Output the [x, y] coordinate of the center of the cell containing the given text.  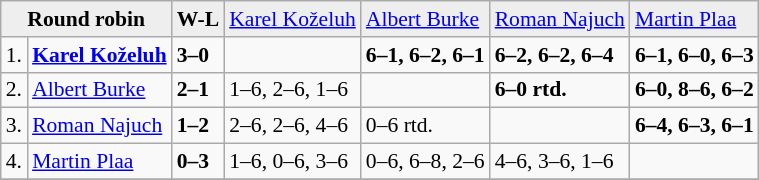
6–0, 8–6, 6–2 [694, 90]
1–2 [198, 126]
2–1 [198, 90]
4. [14, 162]
2–6, 2–6, 4–6 [292, 126]
W-L [198, 19]
3. [14, 126]
1–6, 2–6, 1–6 [292, 90]
1–6, 0–6, 3–6 [292, 162]
2. [14, 90]
6–4, 6–3, 6–1 [694, 126]
6–2, 6–2, 6–4 [560, 55]
6–1, 6–0, 6–3 [694, 55]
4–6, 3–6, 1–6 [560, 162]
Round robin [86, 19]
3–0 [198, 55]
6–0 rtd. [560, 90]
6–1, 6–2, 6–1 [426, 55]
0–6, 6–8, 2–6 [426, 162]
0–3 [198, 162]
0–6 rtd. [426, 126]
1. [14, 55]
